From the cell containing the given text, extract its center point as (x, y) coordinate. 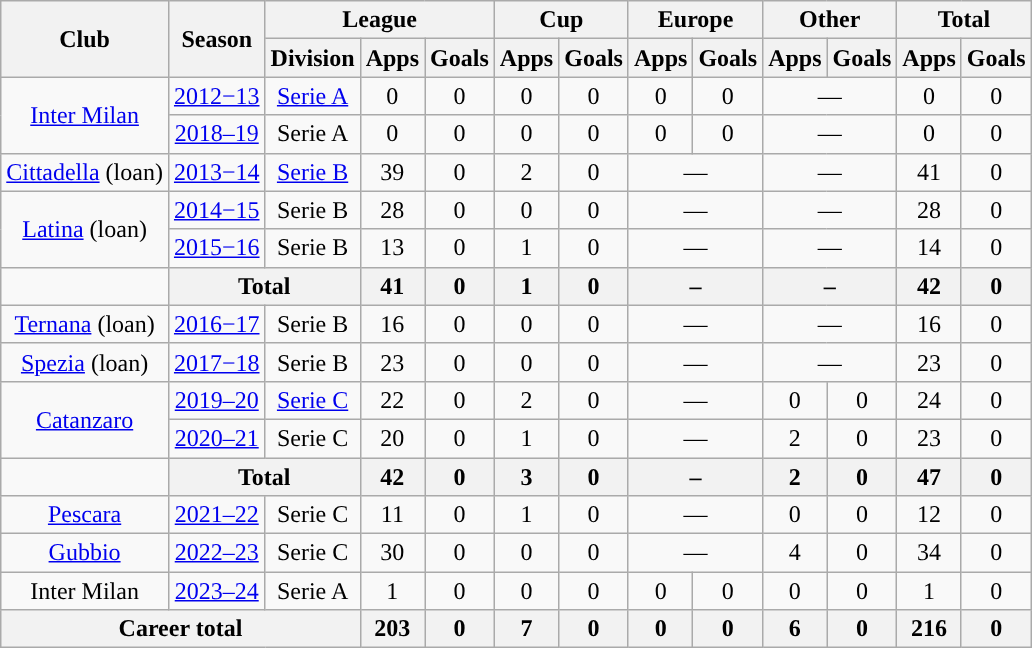
6 (795, 629)
2016−17 (216, 324)
Other (830, 20)
2022–23 (216, 553)
Cittadella (loan) (85, 172)
2014−15 (216, 210)
11 (392, 515)
2017−18 (216, 362)
Cup (561, 20)
2020–21 (216, 438)
7 (526, 629)
203 (392, 629)
Europe (695, 20)
2018–19 (216, 134)
39 (392, 172)
Season (216, 39)
Catanzaro (85, 419)
2023–24 (216, 591)
2015−16 (216, 248)
Club (85, 39)
24 (929, 400)
20 (392, 438)
2021–22 (216, 515)
4 (795, 553)
Latina (loan) (85, 229)
30 (392, 553)
Career total (180, 629)
12 (929, 515)
13 (392, 248)
Gubbio (85, 553)
34 (929, 553)
Ternana (loan) (85, 324)
2012−13 (216, 96)
2013−14 (216, 172)
216 (929, 629)
47 (929, 477)
Pescara (85, 515)
2019–20 (216, 400)
Spezia (loan) (85, 362)
League (380, 20)
14 (929, 248)
Division (312, 58)
3 (526, 477)
22 (392, 400)
